Find where the given text appears and provide that cell's center as [X, Y] coordinate. 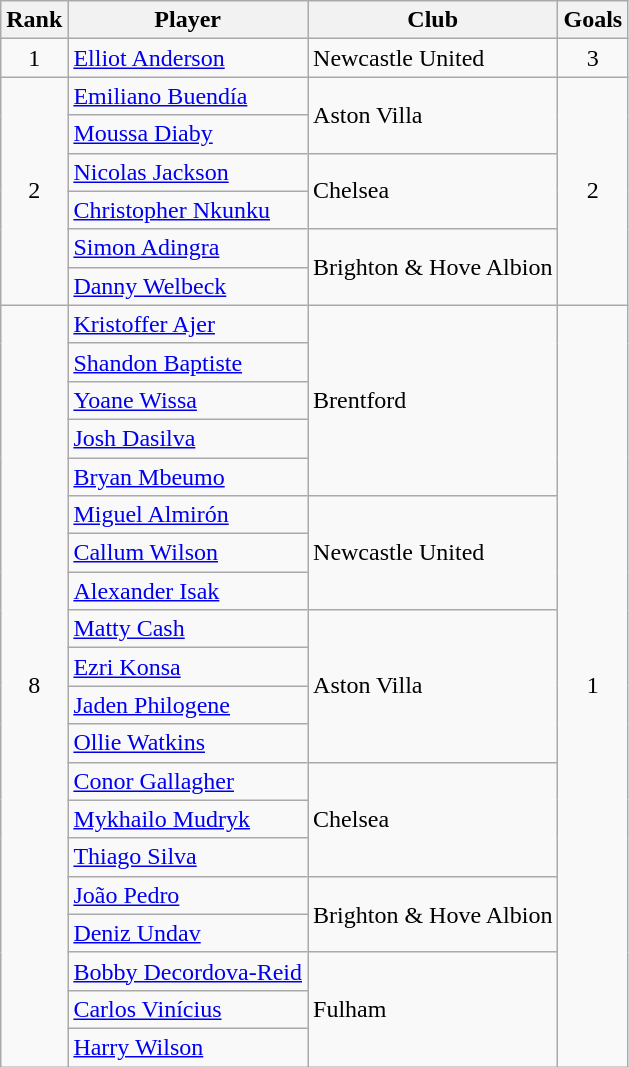
3 [593, 58]
Moussa Diaby [188, 134]
Christopher Nkunku [188, 210]
Carlos Vinícius [188, 1009]
Yoane Wissa [188, 400]
Player [188, 20]
Simon Adingra [188, 248]
Elliot Anderson [188, 58]
Matty Cash [188, 629]
Bryan Mbeumo [188, 477]
Goals [593, 20]
Jaden Philogene [188, 705]
Brentford [433, 400]
Fulham [433, 1009]
Alexander Isak [188, 591]
Josh Dasilva [188, 438]
João Pedro [188, 895]
Danny Welbeck [188, 286]
Kristoffer Ajer [188, 324]
Ollie Watkins [188, 743]
Nicolas Jackson [188, 172]
Conor Gallagher [188, 781]
8 [34, 686]
Deniz Undav [188, 933]
Callum Wilson [188, 553]
Club [433, 20]
Emiliano Buendía [188, 96]
Harry Wilson [188, 1047]
Shandon Baptiste [188, 362]
Ezri Konsa [188, 667]
Mykhailo Mudryk [188, 819]
Thiago Silva [188, 857]
Bobby Decordova-Reid [188, 971]
Miguel Almirón [188, 515]
Rank [34, 20]
